Return (X, Y) of the center of cell containing provided text 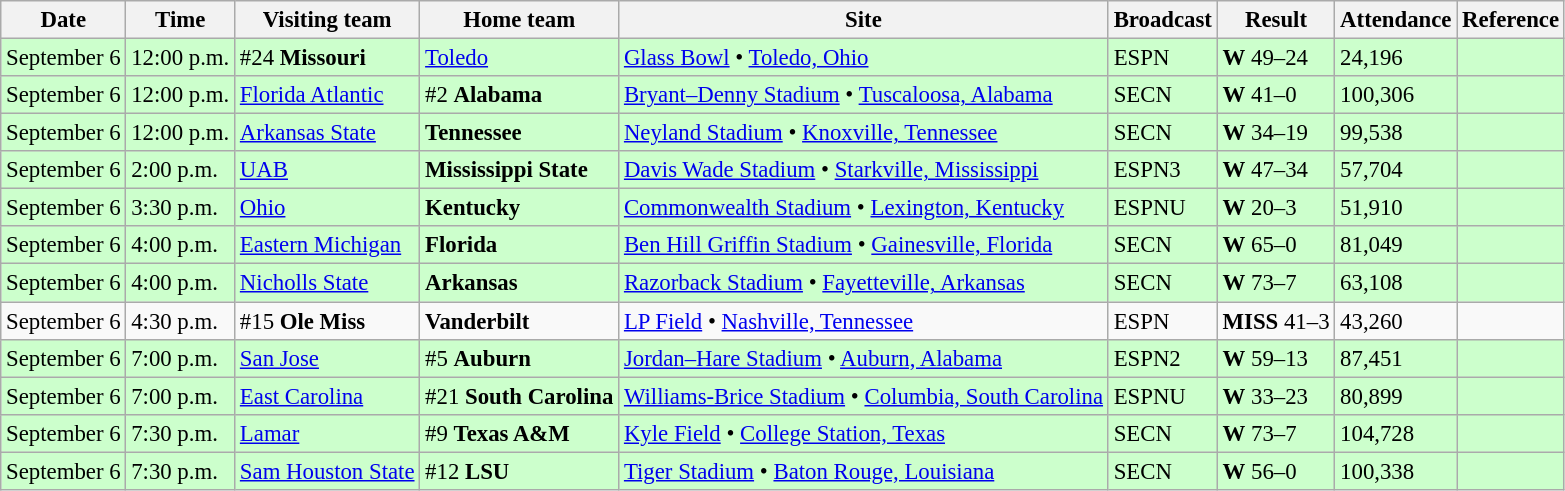
Time (180, 20)
Florida (520, 245)
Florida Atlantic (328, 95)
Attendance (1396, 20)
104,728 (1396, 433)
#24 Missouri (328, 58)
#2 Alabama (520, 95)
Sam Houston State (328, 471)
#5 Auburn (520, 358)
Date (64, 20)
Lamar (328, 433)
Commonwealth Stadium • Lexington, Kentucky (864, 208)
W 20–3 (1276, 208)
ESPN2 (1162, 358)
#21 South Carolina (520, 396)
Kyle Field • College Station, Texas (864, 433)
#15 Ole Miss (328, 321)
99,538 (1396, 133)
LP Field • Nashville, Tennessee (864, 321)
W 59–13 (1276, 358)
4:30 p.m. (180, 321)
W 49–24 (1276, 58)
Bryant–Denny Stadium • Tuscaloosa, Alabama (864, 95)
Neyland Stadium • Knoxville, Tennessee (864, 133)
Tiger Stadium • Baton Rouge, Louisiana (864, 471)
80,899 (1396, 396)
W 41–0 (1276, 95)
81,049 (1396, 245)
3:30 p.m. (180, 208)
W 56–0 (1276, 471)
Mississippi State (520, 170)
63,108 (1396, 283)
87,451 (1396, 358)
Site (864, 20)
MISS 41–3 (1276, 321)
Kentucky (520, 208)
W 34–19 (1276, 133)
ESPN3 (1162, 170)
Home team (520, 20)
Result (1276, 20)
Arkansas (520, 283)
San Jose (328, 358)
Reference (1511, 20)
Williams-Brice Stadium • Columbia, South Carolina (864, 396)
43,260 (1396, 321)
100,338 (1396, 471)
Jordan–Hare Stadium • Auburn, Alabama (864, 358)
Broadcast (1162, 20)
51,910 (1396, 208)
Ohio (328, 208)
100,306 (1396, 95)
W 33–23 (1276, 396)
W 47–34 (1276, 170)
Ben Hill Griffin Stadium • Gainesville, Florida (864, 245)
East Carolina (328, 396)
57,704 (1396, 170)
Visiting team (328, 20)
Tennessee (520, 133)
Arkansas State (328, 133)
24,196 (1396, 58)
UAB (328, 170)
2:00 p.m. (180, 170)
#12 LSU (520, 471)
W 65–0 (1276, 245)
Glass Bowl • Toledo, Ohio (864, 58)
Razorback Stadium • Fayetteville, Arkansas (864, 283)
Davis Wade Stadium • Starkville, Mississippi (864, 170)
Toledo (520, 58)
Eastern Michigan (328, 245)
#9 Texas A&M (520, 433)
Vanderbilt (520, 321)
Nicholls State (328, 283)
